Output the [x, y] coordinate of the center of the cell containing the given text.  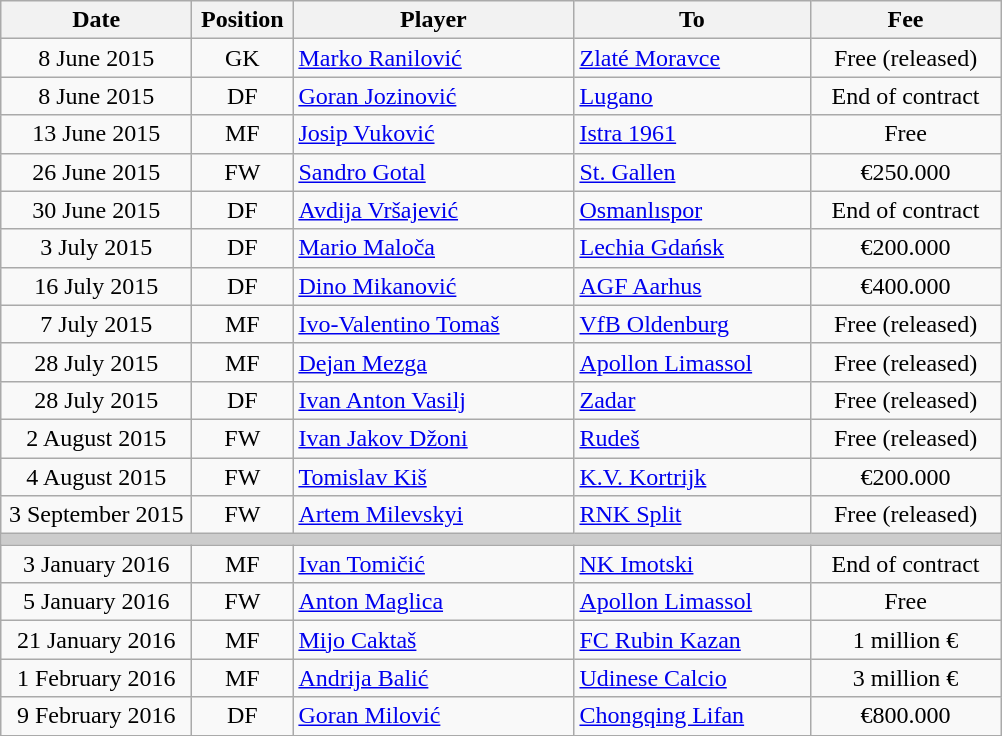
26 June 2015 [96, 172]
Goran Milović [434, 716]
Artem Milevskyi [434, 515]
Rudeš [692, 438]
Ivo-Valentino Tomaš [434, 324]
Zlaté Moravce [692, 58]
Josip Vuković [434, 134]
Marko Ranilović [434, 58]
16 July 2015 [96, 286]
Ivan Tomičić [434, 564]
FC Rubin Kazan [692, 640]
AGF Aarhus [692, 286]
Avdija Vršajević [434, 210]
Lugano [692, 96]
Mijo Caktaš [434, 640]
3 January 2016 [96, 564]
NK Imotski [692, 564]
Player [434, 20]
Anton Maglica [434, 602]
Mario Maloča [434, 248]
Ivan Jakov Džoni [434, 438]
Goran Jozinović [434, 96]
Ivan Anton Vasilj [434, 400]
€250.000 [906, 172]
1 million € [906, 640]
3 million € [906, 678]
21 January 2016 [96, 640]
€800.000 [906, 716]
9 February 2016 [96, 716]
1 February 2016 [96, 678]
Dino Mikanović [434, 286]
Osmanlıspor [692, 210]
Tomislav Kiš [434, 477]
Date [96, 20]
2 August 2015 [96, 438]
7 July 2015 [96, 324]
Udinese Calcio [692, 678]
GK [242, 58]
Position [242, 20]
Fee [906, 20]
€400.000 [906, 286]
4 August 2015 [96, 477]
30 June 2015 [96, 210]
Zadar [692, 400]
St. Gallen [692, 172]
Lechia Gdańsk [692, 248]
K.V. Kortrijk [692, 477]
VfB Oldenburg [692, 324]
5 January 2016 [96, 602]
Chongqing Lifan [692, 716]
3 September 2015 [96, 515]
RNK Split [692, 515]
Sandro Gotal [434, 172]
3 July 2015 [96, 248]
Andrija Balić [434, 678]
Dejan Mezga [434, 362]
13 June 2015 [96, 134]
Istra 1961 [692, 134]
To [692, 20]
